Find where the given text appears and provide that cell's center as [X, Y] coordinate. 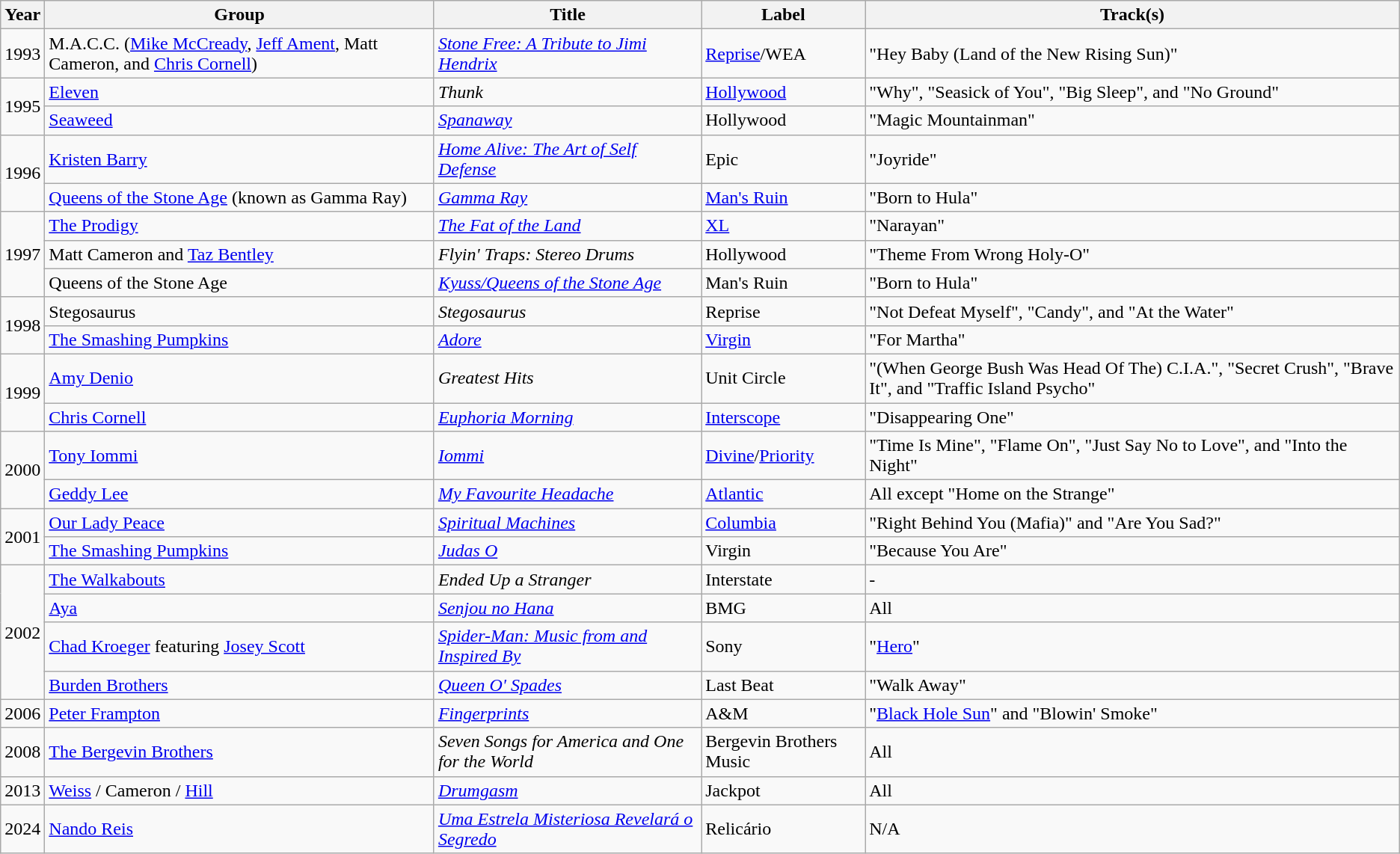
Euphoria Morning [567, 417]
2013 [22, 790]
"Hero" [1132, 646]
"Not Defeat Myself", "Candy", and "At the Water" [1132, 311]
Jackpot [784, 790]
- [1132, 580]
Columbia [784, 523]
Relicário [784, 829]
1993 [22, 54]
Flyin' Traps: Stereo Drums [567, 254]
"Joyride" [1132, 159]
Reprise/WEA [784, 54]
All except "Home on the Strange" [1132, 494]
1997 [22, 254]
Seven Songs for America and One for the World [567, 752]
Spider-Man: Music from and Inspired By [567, 646]
"Hey Baby (Land of the New Rising Sun)" [1132, 54]
Peter Frampton [239, 713]
My Favourite Headache [567, 494]
BMG [784, 608]
The Walkabouts [239, 580]
2024 [22, 829]
Queens of the Stone Age [239, 283]
The Fat of the Land [567, 226]
Eleven [239, 92]
Matt Cameron and Taz Bentley [239, 254]
XL [784, 226]
2000 [22, 470]
Queens of the Stone Age (known as Gamma Ray) [239, 197]
Tony Iommi [239, 456]
Fingerprints [567, 713]
Kristen Barry [239, 159]
Burden Brothers [239, 685]
"For Martha" [1132, 340]
Divine/Priority [784, 456]
Thunk [567, 92]
Queen O' Spades [567, 685]
Last Beat [784, 685]
"Right Behind You (Mafia)" and "Are You Sad?" [1132, 523]
Chad Kroeger featuring Josey Scott [239, 646]
Reprise [784, 311]
Interstate [784, 580]
Uma Estrela Misteriosa Revelará o Segredo [567, 829]
Iommi [567, 456]
2008 [22, 752]
N/A [1132, 829]
"Narayan" [1132, 226]
1999 [22, 392]
"(When George Bush Was Head Of The) C.I.A.", "Secret Crush", "Brave It", and "Traffic Island Psycho" [1132, 378]
Sony [784, 646]
Amy Denio [239, 378]
M.A.C.C. (Mike McCready, Jeff Ament, Matt Cameron, and Chris Cornell) [239, 54]
1998 [22, 325]
Aya [239, 608]
Nando Reis [239, 829]
Ended Up a Stranger [567, 580]
Unit Circle [784, 378]
Title [567, 15]
Adore [567, 340]
Geddy Lee [239, 494]
1995 [22, 106]
2001 [22, 537]
"Because You Are" [1132, 551]
Spiritual Machines [567, 523]
A&M [784, 713]
"Magic Mountainman" [1132, 120]
Home Alive: The Art of Self Defense [567, 159]
Label [784, 15]
"Disappearing One" [1132, 417]
Interscope [784, 417]
Atlantic [784, 494]
Seaweed [239, 120]
"Theme From Wrong Holy-O" [1132, 254]
The Bergevin Brothers [239, 752]
Year [22, 15]
2002 [22, 633]
Senjou no Hana [567, 608]
Stone Free: A Tribute to Jimi Hendrix [567, 54]
"Why", "Seasick of You", "Big Sleep", and "No Ground" [1132, 92]
Chris Cornell [239, 417]
Spanaway [567, 120]
Gamma Ray [567, 197]
Epic [784, 159]
Bergevin Brothers Music [784, 752]
Weiss / Cameron / Hill [239, 790]
Greatest Hits [567, 378]
"Black Hole Sun" and "Blowin' Smoke" [1132, 713]
Track(s) [1132, 15]
Judas O [567, 551]
1996 [22, 173]
Kyuss/Queens of the Stone Age [567, 283]
"Walk Away" [1132, 685]
Group [239, 15]
The Prodigy [239, 226]
Drumgasm [567, 790]
2006 [22, 713]
"Time Is Mine", "Flame On", "Just Say No to Love", and "Into the Night" [1132, 456]
Our Lady Peace [239, 523]
